Find where the given text appears and provide that cell's center as (X, Y) coordinate. 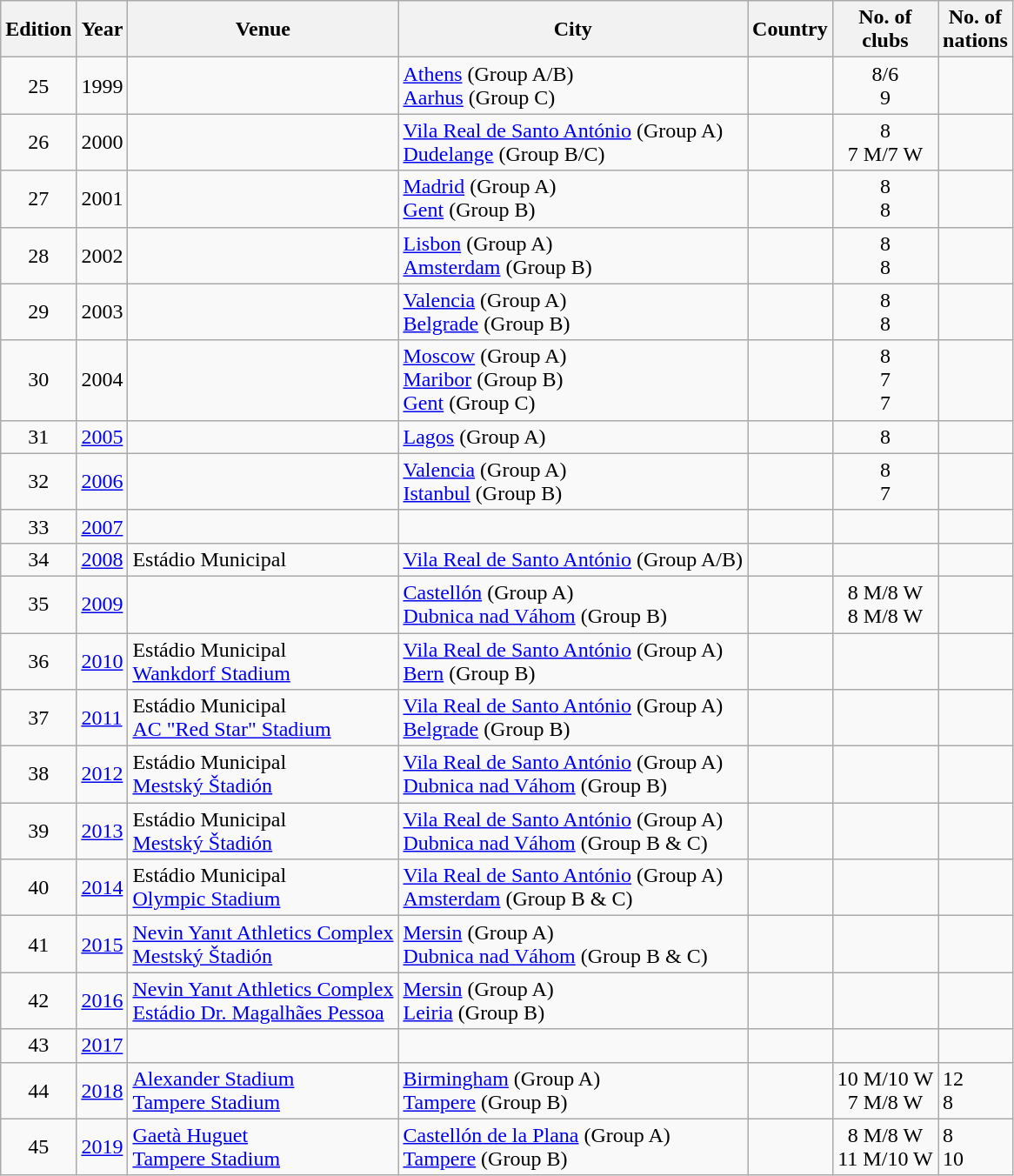
Athens (Group A/B) Aarhus (Group C) (573, 85)
8/69 (885, 85)
41 (38, 945)
10 M/10 W7 M/8 W (885, 1091)
2012 (103, 774)
2006 (103, 482)
Vila Real de Santo António (Group A) Dubnica nad Váhom (Group B) (573, 774)
Birmingham (Group A) Tampere (Group B) (573, 1091)
2010 (103, 661)
36 (38, 661)
Valencia (Group A) Belgrade (Group B) (573, 311)
2011 (103, 718)
No. ofnations (976, 30)
40 (38, 887)
33 (38, 526)
43 (38, 1046)
87 (885, 482)
Edition (38, 30)
128 (976, 1091)
34 (38, 559)
Valencia (Group A) Istanbul (Group B) (573, 482)
Year (103, 30)
Alexander StadiumTampere Stadium (263, 1091)
Estádio MunicipalWankdorf Stadium (263, 661)
Madrid (Group A) Gent (Group B) (573, 198)
2000 (103, 143)
Nevin Yanıt Athletics ComplexMestský Štadión (263, 945)
2007 (103, 526)
2017 (103, 1046)
Lisbon (Group A) Amsterdam (Group B) (573, 256)
810 (976, 1146)
8 (885, 437)
Moscow (Group A) Maribor (Group B) Gent (Group C) (573, 380)
Vila Real de Santo António (Group A/B) (573, 559)
87 M/7 W (885, 143)
39 (38, 832)
27 (38, 198)
2009 (103, 604)
Mersin (Group A) Leiria (Group B) (573, 1000)
1999 (103, 85)
Vila Real de Santo António (Group A) Belgrade (Group B) (573, 718)
Mersin (Group A) Dubnica nad Váhom (Group B & C) (573, 945)
2015 (103, 945)
877 (885, 380)
2013 (103, 832)
2004 (103, 380)
Estádio MunicipalAC "Red Star" Stadium (263, 718)
2001 (103, 198)
2008 (103, 559)
2016 (103, 1000)
8 M/8 W8 M/8 W (885, 604)
Castellón de la Plana (Group A) Tampere (Group B) (573, 1146)
31 (38, 437)
2002 (103, 256)
2019 (103, 1146)
Venue (263, 30)
No. ofclubs (885, 30)
44 (38, 1091)
2014 (103, 887)
42 (38, 1000)
8 M/8 W11 M/10 W (885, 1146)
Vila Real de Santo António (Group A) Bern (Group B) (573, 661)
30 (38, 380)
38 (38, 774)
35 (38, 604)
2018 (103, 1091)
29 (38, 311)
2005 (103, 437)
Vila Real de Santo António (Group A) Dudelange (Group B/C) (573, 143)
Castellón (Group A) Dubnica nad Váhom (Group B) (573, 604)
Vila Real de Santo António (Group A) Dubnica nad Váhom (Group B & C) (573, 832)
45 (38, 1146)
Lagos (Group A) (573, 437)
25 (38, 85)
Gaetà HuguetTampere Stadium (263, 1146)
Country (791, 30)
28 (38, 256)
32 (38, 482)
Estádio MunicipalOlympic Stadium (263, 887)
Vila Real de Santo António (Group A) Amsterdam (Group B & C) (573, 887)
26 (38, 143)
37 (38, 718)
Nevin Yanıt Athletics ComplexEstádio Dr. Magalhães Pessoa (263, 1000)
City (573, 30)
Estádio Municipal (263, 559)
2003 (103, 311)
